Locate the cell with the specified text and output its [X, Y] center coordinate. 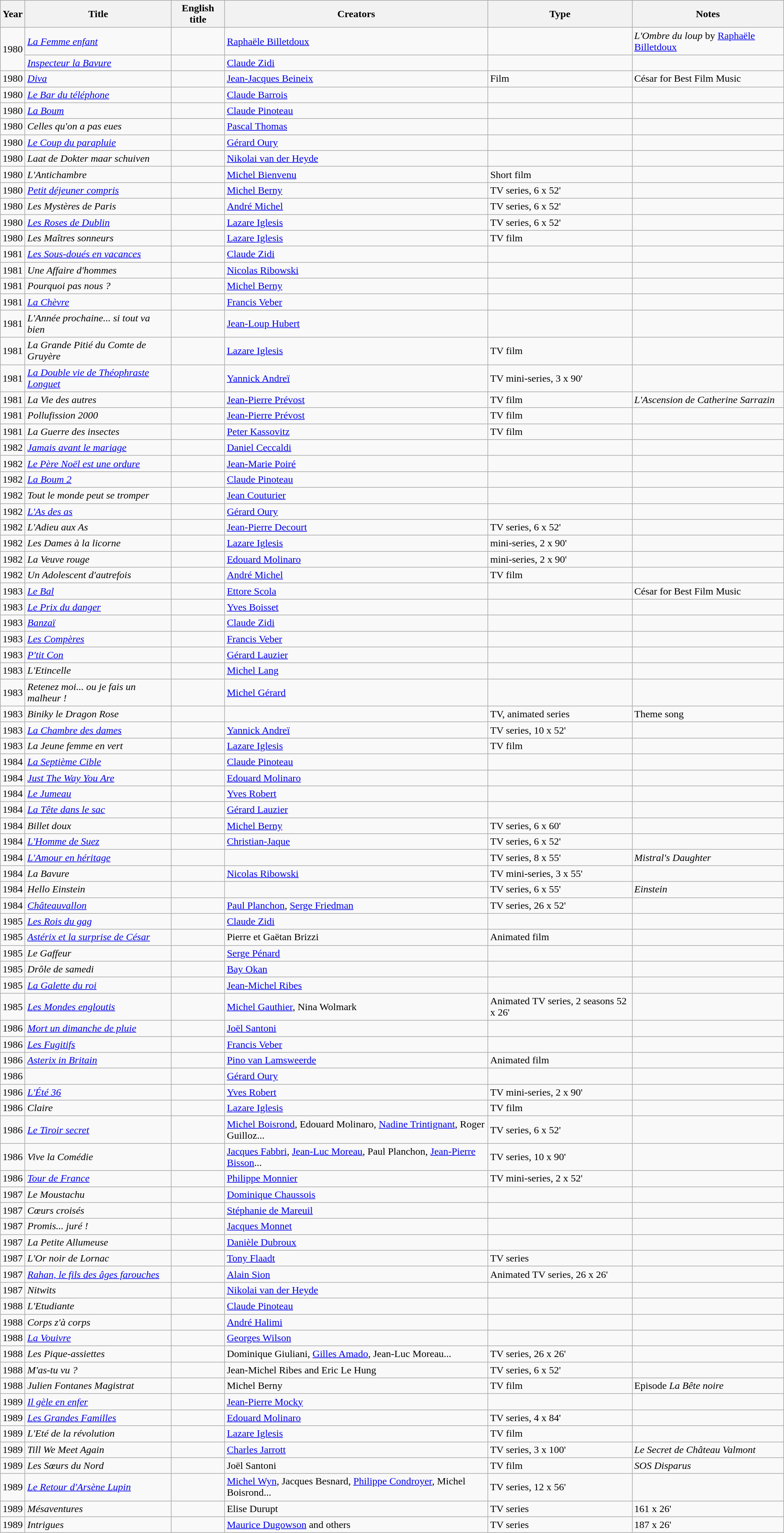
Les Mystères de Paris [98, 206]
Raphaële Billetdoux [356, 41]
Le Moustachu [98, 1194]
SOS Disparus [708, 1466]
Film [560, 79]
Michel Lang [356, 671]
La Boum 2 [98, 479]
Bay Okan [356, 969]
Les Rois du gag [98, 921]
Maurice Dugowson and others [356, 1525]
Claude Barrois [356, 95]
Daniel Ceccaldi [356, 447]
Jean-Pierre Mocky [356, 1402]
Astérix et la surprise de César [98, 937]
Une Affaire d'hommes [98, 270]
Pourquoi pas nous ? [98, 286]
187 x 26' [708, 1525]
TV series, 6 x 55' [560, 889]
TV series, 26 x 52' [560, 905]
La Galette du roi [98, 985]
L'Homme de Suez [98, 842]
Episode La Bête noire [708, 1386]
Les Mondes engloutis [98, 1006]
La Veuve rouge [98, 559]
Tony Flaadt [356, 1258]
Jacques Fabbri, Jean-Luc Moreau, Paul Planchon, Jean-Pierre Bisson... [356, 1157]
Le Coup du parapluie [98, 142]
Elise Durupt [356, 1509]
Pierre et Gaëtan Brizzi [356, 937]
Pino van Lamsweerde [356, 1060]
161 x 26' [708, 1509]
M'as-tu vu ? [98, 1370]
La Tête dans le sac [98, 810]
L'Etudiante [98, 1306]
Ettore Scola [356, 591]
Short film [560, 174]
La Septième Cible [98, 762]
Michel Bienvenu [356, 174]
La Jeune femme en vert [98, 746]
Un Adolescent d'autrefois [98, 575]
TV mini-series, 3 x 55' [560, 874]
L'Adieu aux As [98, 527]
Animated TV series, 2 seasons 52 x 26' [560, 1006]
Jean-Loup Hubert [356, 323]
Jean-Michel Ribes and Eric Le Hung [356, 1370]
Michel Gauthier, Nina Wolmark [356, 1006]
Le Tiroir secret [98, 1130]
Pollufission 2000 [98, 416]
TV series, 26 x 26' [560, 1354]
Paul Planchon, Serge Friedman [356, 905]
TV series, 10 x 90' [560, 1157]
Banzaï [98, 623]
L'Eté de la révolution [98, 1434]
Laat de Dokter maar schuiven [98, 158]
Philippe Monnier [356, 1179]
Le Père Noël est une ordure [98, 463]
TV series, 6 x 60' [560, 826]
Vive la Comédie [98, 1157]
TV mini-series, 3 x 90' [560, 378]
Serge Pénard [356, 953]
Les Compères [98, 639]
Mort un dimanche de pluie [98, 1028]
Jean-Jacques Beineix [356, 79]
TV mini-series, 2 x 90' [560, 1092]
Michel Boisrond, Edouard Molinaro, Nadine Trintignant, Roger Guilloz... [356, 1130]
Michel Wyn, Jacques Besnard, Philippe Condroyer, Michel Boisrond... [356, 1487]
Michel Gérard [356, 692]
La Vie des autres [98, 400]
Les Grandes Familles [98, 1418]
Animated TV series, 26 x 26' [560, 1274]
Cœurs croisés [98, 1210]
Tour de France [98, 1179]
Les Sœurs du Nord [98, 1466]
TV series, 4 x 84' [560, 1418]
La Petite Allumeuse [98, 1242]
Les Pique-assiettes [98, 1354]
L'Année prochaine... si tout va bien [98, 323]
L'Or noir de Lornac [98, 1258]
Les Roses de Dublin [98, 222]
TV mini-series, 2 x 52' [560, 1179]
La Grande Pitié du Comte de Gruyère [98, 351]
TV series, 8 x 55' [560, 858]
L'Antichambre [98, 174]
Julien Fontanes Magistrat [98, 1386]
La Chambre des dames [98, 730]
Theme song [708, 714]
Mistral's Daughter [708, 858]
La Bavure [98, 874]
TV, animated series [560, 714]
Le Jumeau [98, 794]
Les Maîtres sonneurs [98, 238]
Dominique Chaussois [356, 1194]
L'Etincelle [98, 671]
Just The Way You Are [98, 778]
Celles qu'on a pas eues [98, 127]
English title [198, 14]
Corps z'à corps [98, 1322]
Inspecteur la Bavure [98, 63]
La Chèvre [98, 302]
Pascal Thomas [356, 127]
Yves Boisset [356, 607]
Les Fugitifs [98, 1044]
Jean Couturier [356, 495]
Claire [98, 1108]
Biniky le Dragon Rose [98, 714]
Châteauvallon [98, 905]
Diva [98, 79]
Year [13, 14]
Retenez moi... ou je fais un malheur ! [98, 692]
Mésaventures [98, 1509]
Tout le monde peut se tromper [98, 495]
Notes [708, 14]
Promis... juré ! [98, 1226]
Billet doux [98, 826]
Alain Sion [356, 1274]
La Guerre des insectes [98, 432]
Drôle de samedi [98, 969]
Einstein [708, 889]
Le Gaffeur [98, 953]
Les Dames à la licorne [98, 543]
André Halimi [356, 1322]
Rahan, le fils des âges farouches [98, 1274]
Hello Einstein [98, 889]
Georges Wilson [356, 1338]
Asterix in Britain [98, 1060]
Peter Kassovitz [356, 432]
Jean-Michel Ribes [356, 985]
Title [98, 14]
Jean-Marie Poiré [356, 463]
Christian-Jaque [356, 842]
La Double vie de Théophraste Longuet [98, 378]
Jamais avant le mariage [98, 447]
Le Bar du téléphone [98, 95]
L'Été 36 [98, 1092]
L'Ascension de Catherine Sarrazin [708, 400]
Les Sous-doués en vacances [98, 254]
Nitwits [98, 1290]
Danièle Dubroux [356, 1242]
La Boum [98, 111]
TV series, 3 x 100' [560, 1450]
Intrigues [98, 1525]
Jean-Pierre Decourt [356, 527]
TV series, 10 x 52' [560, 730]
P'tit Con [98, 655]
Le Prix du danger [98, 607]
Charles Jarrott [356, 1450]
Creators [356, 14]
L'Amour en héritage [98, 858]
La Femme enfant [98, 41]
Petit déjeuner compris [98, 190]
Stéphanie de Mareuil [356, 1210]
Till We Meet Again [98, 1450]
Le Secret de Château Valmont [708, 1450]
TV series, 12 x 56' [560, 1487]
Dominique Giuliani, Gilles Amado, Jean-Luc Moreau... [356, 1354]
La Vouivre [98, 1338]
Jacques Monnet [356, 1226]
L'Ombre du loup by Raphaële Billetdoux [708, 41]
L'As des as [98, 512]
Type [560, 14]
Le Retour d'Arsène Lupin [98, 1487]
Il gèle en enfer [98, 1402]
Le Bal [98, 591]
